Locate the cell with the specified text and output its (X, Y) center coordinate. 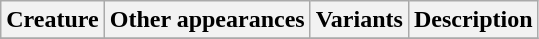
Variants (359, 20)
Other appearances (207, 20)
Creature (52, 20)
Description (473, 20)
